Pinpoint the cell where the given text exists, returning its [x, y] midpoint coordinate. 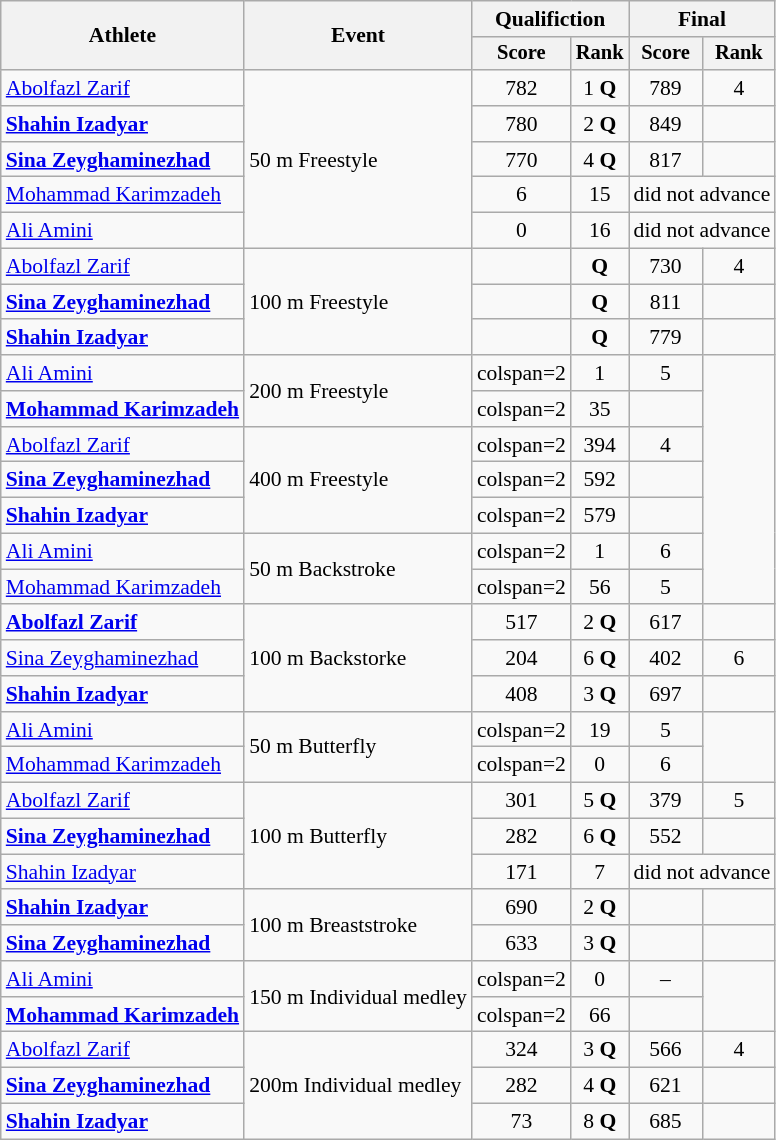
400 m Freestyle [358, 480]
685 [666, 1122]
408 [522, 694]
1 Q [600, 88]
35 [600, 409]
780 [522, 124]
617 [666, 623]
150 m Individual medley [358, 996]
324 [522, 1050]
789 [666, 88]
579 [600, 516]
100 m Backstorke [358, 658]
– [666, 979]
770 [522, 160]
7 [600, 872]
730 [666, 267]
782 [522, 88]
200 m Freestyle [358, 390]
8 Q [600, 1122]
690 [522, 908]
621 [666, 1086]
5 Q [600, 801]
817 [666, 160]
Athlete [122, 36]
66 [600, 1015]
50 m Backstroke [358, 570]
50 m Butterfly [358, 748]
566 [666, 1050]
16 [600, 231]
100 m Butterfly [358, 836]
204 [522, 658]
Final [702, 19]
19 [600, 730]
200m Individual medley [358, 1086]
50 m Freestyle [358, 159]
402 [666, 658]
394 [600, 445]
171 [522, 872]
Event [358, 36]
100 m Breaststroke [358, 926]
592 [600, 480]
779 [666, 338]
Qualifiction [550, 19]
697 [666, 694]
301 [522, 801]
15 [600, 195]
633 [522, 943]
379 [666, 801]
73 [522, 1122]
100 m Freestyle [358, 302]
552 [666, 837]
517 [522, 623]
56 [600, 587]
811 [666, 302]
849 [666, 124]
